Capture the cell that displays the provided text and extract its (x, y) central coordinate. 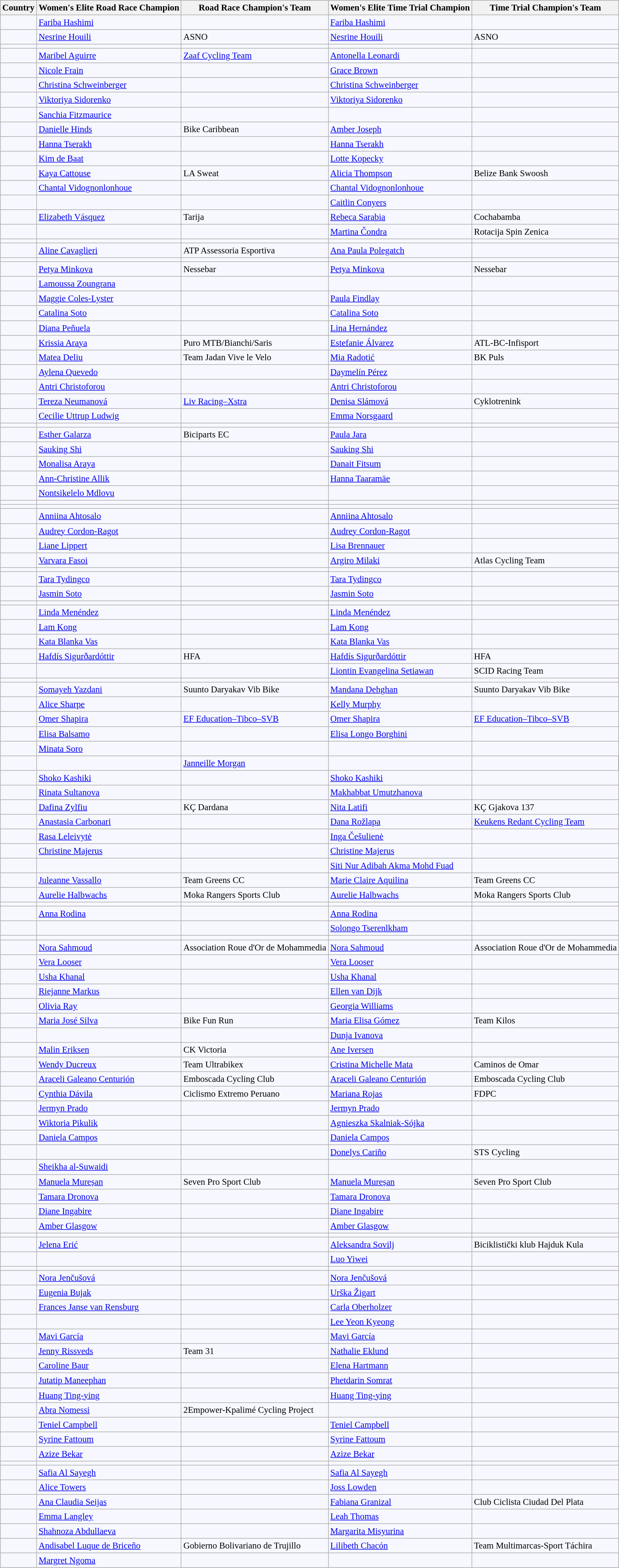
Zaaf Cycling Team (255, 56)
Mia Radotić (400, 357)
Joss Lowden (400, 1487)
Dafina Zylfiu (109, 807)
Rasa Leleivytė (109, 836)
Club Ciclista Ciudad Del Plata (545, 1502)
Team 31 (255, 1351)
Cynthia Dávila (109, 1094)
Sanchia Fitzmaurice (109, 115)
Margarita Misyurina (400, 1531)
Denisa Slámová (400, 401)
Bike Fun Run (255, 1021)
Maria Elisa Gómez (400, 1021)
Lilibeth Chacón (400, 1546)
Nathalie Eklund (400, 1351)
Argiro Milaki (400, 560)
Cristina Michelle Mata (400, 1064)
Ann-Christine Allik (109, 479)
Estefanie Álvarez (400, 343)
Solongo Tserenlkham (400, 928)
Alice Sharpe (109, 704)
Team Ultrabikex (255, 1064)
Leah Thomas (400, 1517)
Ana Paula Polegatch (400, 251)
Daymelín Pérez (400, 372)
Malin Eriksen (109, 1050)
Rotacija Spin Zenica (545, 232)
Agnieszka Skalniak-Sójka (400, 1123)
Lisa Brennauer (400, 545)
KÇ Dardana (255, 807)
Team Kilos (545, 1021)
Cyklotrenink (545, 401)
Cecilie Uttrup Ludwig (109, 416)
Hanna Taaramäe (400, 479)
Lotte Kopecky (400, 158)
Janneille Morgan (255, 763)
Alice Towers (109, 1487)
Antonella Leonardi (400, 56)
Emma Norsgaard (400, 416)
Rebeca Sarabia (400, 217)
Country (19, 8)
Elena Hartmann (400, 1366)
Paula Findlay (400, 299)
Bike Caribbean (255, 129)
Women's Elite Road Race Champion (109, 8)
Biciklistički klub Hajduk Kula (545, 1244)
CK Victoria (255, 1050)
Marie Claire Aquilina (400, 880)
Urška Žigart (400, 1293)
Paula Jara (400, 435)
Liv Racing–Xstra (255, 401)
Aylena Quevedo (109, 372)
Jutatip Maneephan (109, 1380)
Women's Elite Time Trial Champion (400, 8)
Monalisa Araya (109, 464)
Liane Lippert (109, 545)
Siti Nur Adibah Akma Mohd Fuad (400, 866)
Juleanne Vassallo (109, 880)
Sheikha al-Suwaidi (109, 1167)
Nontsikelelo Mdlovu (109, 493)
Varvara Fasoi (109, 560)
ATL-BC-Infisport (545, 343)
Road Race Champion's Team (255, 8)
Puro MTB/Bianchi/Saris (255, 343)
Caitlin Conyers (400, 202)
Atlas Cycling Team (545, 560)
Mariana Rojas (400, 1094)
Elisa Balsamo (109, 734)
Ciclismo Extremo Peruano (255, 1094)
Biciparts EC (255, 435)
Cochabamba (545, 217)
Nita Latifi (400, 807)
Time Trial Champion's Team (545, 8)
Wendy Ducreux (109, 1064)
Liontin Evangelina Setiawan (400, 671)
Georgia Williams (400, 1006)
Shahnoza Abdullaeva (109, 1531)
Rinata Sultanova (109, 793)
Dana Rožlapa (400, 822)
Wiktoria Pikulik (109, 1123)
Phetdarin Somrat (400, 1380)
Margret Ngoma (109, 1561)
Danielle Hinds (109, 129)
Inga Češulienė (400, 836)
Esther Galarza (109, 435)
Belize Bank Swoosh (545, 173)
Aline Cavaglieri (109, 251)
LA Sweat (255, 173)
Eugenia Bujak (109, 1293)
Grace Brown (400, 71)
Elisa Longo Borghini (400, 734)
Andisabel Luque de Briceño (109, 1546)
KÇ Gjakova 137 (545, 807)
Fabiana Granizal (400, 1502)
Diana Peñuela (109, 328)
Kelly Murphy (400, 704)
Gobierno Bolivariano de Trujillo (255, 1546)
Ana Claudia Seijas (109, 1502)
2Empower-Kpalimé Cycling Project (255, 1410)
Luo Yiwei (400, 1259)
Team Multimarcas-Sport Táchira (545, 1546)
SCID Racing Team (545, 671)
Tereza Neumanová (109, 401)
Team Jadan Vive le Velo (255, 357)
Maggie Coles-Lyster (109, 299)
Lina Hernández (400, 328)
Maria José Silva (109, 1021)
Lamoussa Zoungrana (109, 284)
Elizabeth Vásquez (109, 217)
Frances Janse van Rensburg (109, 1307)
Ane Iversen (400, 1050)
Aleksandra Sovilj (400, 1244)
Martina Čondra (400, 232)
Minata Soro (109, 749)
Riejanne Markus (109, 991)
Somayeh Yazdani (109, 690)
ATP Assessoria Esportiva (255, 251)
Dunja Ivanova (400, 1035)
Carla Oberholzer (400, 1307)
Kaya Cattouse (109, 173)
Caminos de Omar (545, 1064)
Tarija (255, 217)
Alicia Thompson (400, 173)
STS Cycling (545, 1152)
Emma Langley (109, 1517)
Ellen van Dijk (400, 991)
Olivia Ray (109, 1006)
Donelys Cariño (400, 1152)
Jelena Erić (109, 1244)
Lee Yeon Kyeong (400, 1322)
Krissia Araya (109, 343)
Caroline Baur (109, 1366)
Matea Deliu (109, 357)
Maribel Aguirre (109, 56)
Kim de Baat (109, 158)
Keukens Redant Cycling Team (545, 822)
Anastasia Carbonari (109, 822)
BK Puls (545, 357)
Makhabbat Umutzhanova (400, 793)
Nicole Frain (109, 71)
Jenny Rissveds (109, 1351)
Danait Fitsum (400, 464)
FDPC (545, 1094)
Amber Joseph (400, 129)
Abra Nomessi (109, 1410)
Mandana Dehghan (400, 690)
